Provide the (x, y) coordinate of the cell's center where the given text is located.  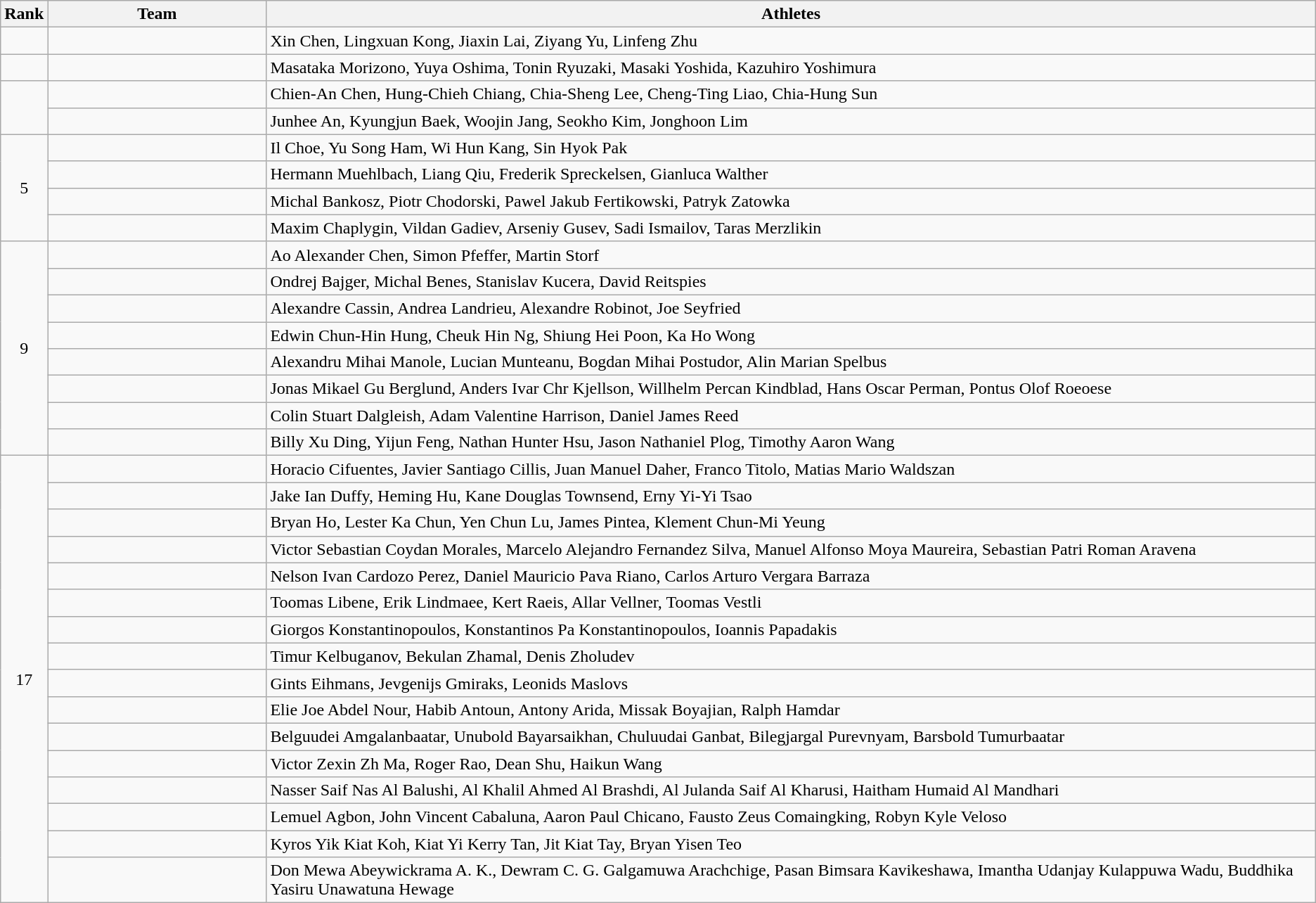
Jonas Mikael Gu Berglund, Anders Ivar Chr Kjellson, Willhelm Percan Kindblad, Hans Oscar Perman, Pontus Olof Roeoese (791, 389)
Team (157, 14)
Victor Sebastian Coydan Morales, Marcelo Alejandro Fernandez Silva, Manuel Alfonso Moya Maureira, Sebastian Patri Roman Aravena (791, 549)
17 (24, 679)
9 (24, 348)
Timur Kelbuganov, Bekulan Zhamal, Denis Zholudev (791, 656)
Colin Stuart Dalgleish, Adam Valentine Harrison, Daniel James Reed (791, 416)
Xin Chen, Lingxuan Kong, Jiaxin Lai, Ziyang Yu, Linfeng Zhu (791, 41)
Hermann Muehlbach, Liang Qiu, Frederik Spreckelsen, Gianluca Walther (791, 174)
Ondrej Bajger, Michal Benes, Stanislav Kucera, David Reitspies (791, 281)
Il Choe, Yu Song Ham, Wi Hun Kang, Sin Hyok Pak (791, 148)
Ao Alexander Chen, Simon Pfeffer, Martin Storf (791, 255)
Masataka Morizono, Yuya Oshima, Tonin Ryuzaki, Masaki Yoshida, Kazuhiro Yoshimura (791, 68)
Chien-An Chen, Hung-Chieh Chiang, Chia-Sheng Lee, Cheng-Ting Liao, Chia-Hung Sun (791, 94)
Horacio Cifuentes, Javier Santiago Cillis, Juan Manuel Daher, Franco Titolo, Matias Mario Waldszan (791, 469)
Athletes (791, 14)
Victor Zexin Zh Ma, Roger Rao, Dean Shu, Haikun Wang (791, 763)
Toomas Libene, Erik Lindmaee, Kert Raeis, Allar Vellner, Toomas Vestli (791, 603)
Michal Bankosz, Piotr Chodorski, Pawel Jakub Fertikowski, Patryk Zatowka (791, 201)
Nelson Ivan Cardozo Perez, Daniel Mauricio Pava Riano, Carlos Arturo Vergara Barraza (791, 576)
Lemuel Agbon, John Vincent Cabaluna, Aaron Paul Chicano, Fausto Zeus Comaingking, Robyn Kyle Veloso (791, 817)
Bryan Ho, Lester Ka Chun, Yen Chun Lu, James Pintea, Klement Chun-Mi Yeung (791, 523)
Billy Xu Ding, Yijun Feng, Nathan Hunter Hsu, Jason Nathaniel Plog, Timothy Aaron Wang (791, 442)
Alexandru Mihai Manole, Lucian Munteanu, Bogdan Mihai Postudor, Alin Marian Spelbus (791, 362)
Gints Eihmans, Jevgenijs Gmiraks, Leonids Maslovs (791, 683)
Junhee An, Kyungjun Baek, Woojin Jang, Seokho Kim, Jonghoon Lim (791, 121)
Belguudei Amgalanbaatar, Unubold Bayarsaikhan, Chuluudai Ganbat, Bilegjargal Purevnyam, Barsbold Tumurbaatar (791, 736)
Alexandre Cassin, Andrea Landrieu, Alexandre Robinot, Joe Seyfried (791, 308)
5 (24, 188)
Nasser Saif Nas Al Balushi, Al Khalil Ahmed Al Brashdi, Al Julanda Saif Al Kharusi, Haitham Humaid Al Mandhari (791, 790)
Maxim Chaplygin, Vildan Gadiev, Arseniy Gusev, Sadi Ismailov, Taras Merzlikin (791, 228)
Edwin Chun-Hin Hung, Cheuk Hin Ng, Shiung Hei Poon, Ka Ho Wong (791, 335)
Jake Ian Duffy, Heming Hu, Kane Douglas Townsend, Erny Yi-Yi Tsao (791, 496)
Elie Joe Abdel Nour, Habib Antoun, Antony Arida, Missak Boyajian, Ralph Hamdar (791, 710)
Kyros Yik Kiat Koh, Kiat Yi Kerry Tan, Jit Kiat Tay, Bryan Yisen Teo (791, 844)
Giorgos Konstantinopoulos, Konstantinos Pa Konstantinopoulos, Ioannis Papadakis (791, 629)
Rank (24, 14)
